Scan for the cell matching the given text and deliver its (X, Y) coordinate at center. 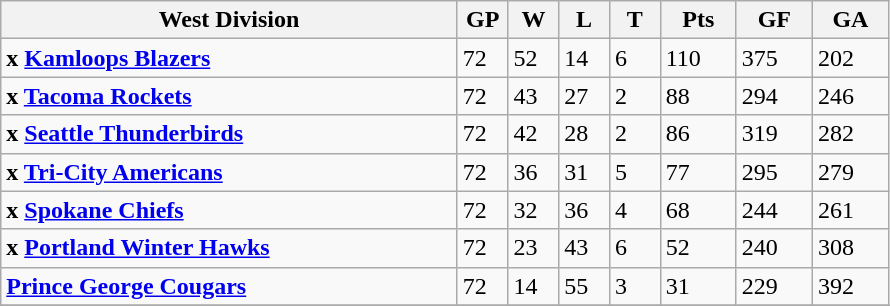
4 (634, 210)
308 (850, 248)
x Kamloops Blazers (230, 58)
5 (634, 172)
x Tacoma Rockets (230, 96)
202 (850, 58)
x Seattle Thunderbirds (230, 134)
392 (850, 286)
42 (534, 134)
GF (774, 20)
88 (698, 96)
28 (584, 134)
295 (774, 172)
27 (584, 96)
244 (774, 210)
229 (774, 286)
x Tri-City Americans (230, 172)
West Division (230, 20)
55 (584, 286)
Prince George Cougars (230, 286)
240 (774, 248)
282 (850, 134)
294 (774, 96)
246 (850, 96)
23 (534, 248)
3 (634, 286)
110 (698, 58)
279 (850, 172)
261 (850, 210)
77 (698, 172)
GP (482, 20)
W (534, 20)
L (584, 20)
Pts (698, 20)
86 (698, 134)
x Portland Winter Hawks (230, 248)
319 (774, 134)
375 (774, 58)
x Spokane Chiefs (230, 210)
T (634, 20)
32 (534, 210)
68 (698, 210)
GA (850, 20)
